For the text-containing cell, return its midpoint in (x, y) coordinate format. 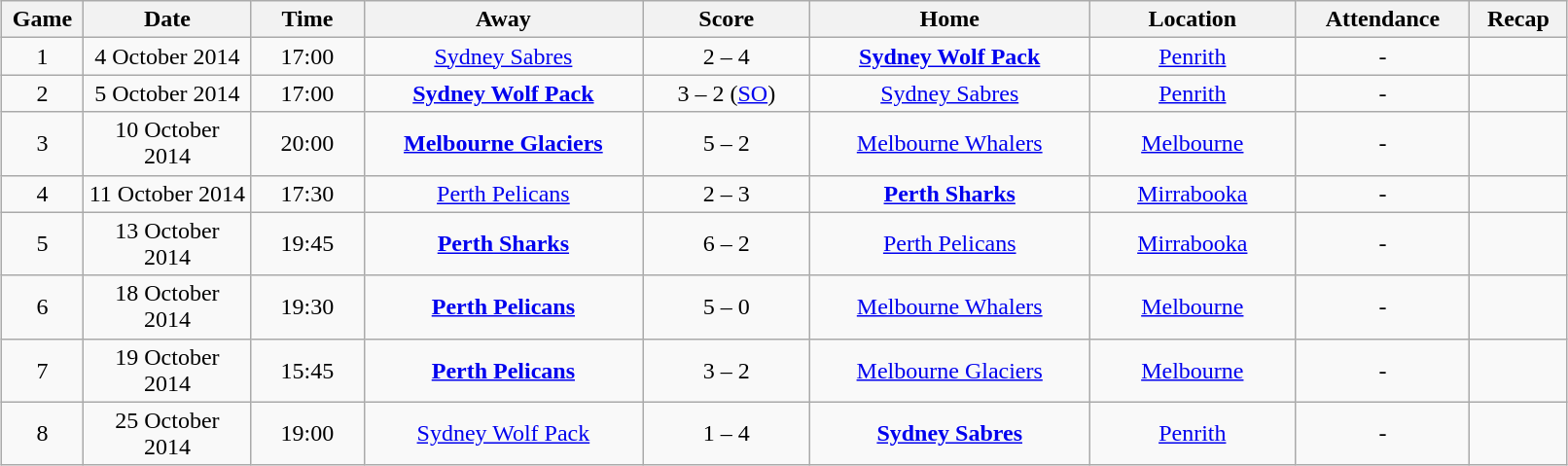
1 (43, 56)
25 October 2014 (167, 434)
5 (43, 243)
Location (1193, 19)
8 (43, 434)
Attendance (1383, 19)
15:45 (307, 370)
20:00 (307, 144)
6 (43, 307)
4 (43, 194)
Score (727, 19)
Date (167, 19)
19:00 (307, 434)
3 – 2 (SO) (727, 93)
2 – 3 (727, 194)
Time (307, 19)
Recap (1518, 19)
4 October 2014 (167, 56)
Home (949, 19)
18 October 2014 (167, 307)
19:45 (307, 243)
5 – 2 (727, 144)
2 (43, 93)
7 (43, 370)
Game (43, 19)
Away (504, 19)
17:30 (307, 194)
11 October 2014 (167, 194)
5 – 0 (727, 307)
1 – 4 (727, 434)
2 – 4 (727, 56)
3 (43, 144)
6 – 2 (727, 243)
3 – 2 (727, 370)
19:30 (307, 307)
5 October 2014 (167, 93)
13 October 2014 (167, 243)
10 October 2014 (167, 144)
19 October 2014 (167, 370)
